Determine the (X, Y) coordinate at the center of the cell enclosing the given text.  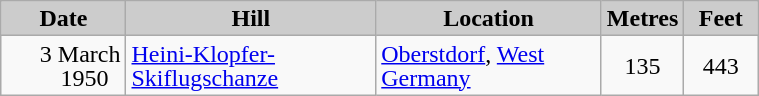
Heini-Klopfer-Skiflugschanze (251, 66)
443 (721, 66)
3 March 1950 (64, 66)
Location (489, 18)
Date (64, 18)
Hill (251, 18)
Feet (721, 18)
Metres (642, 18)
Oberstdorf, West Germany (489, 66)
135 (642, 66)
